Identify which cell holds the provided text, then report its [x, y] central coordinate. 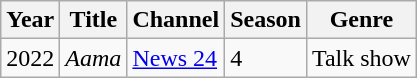
Genre [361, 20]
Channel [176, 20]
Title [94, 20]
Season [266, 20]
Year [30, 20]
2022 [30, 58]
Talk show [361, 58]
4 [266, 58]
News 24 [176, 58]
Aama [94, 58]
